Capture the cell that displays the provided text and extract its [X, Y] central coordinate. 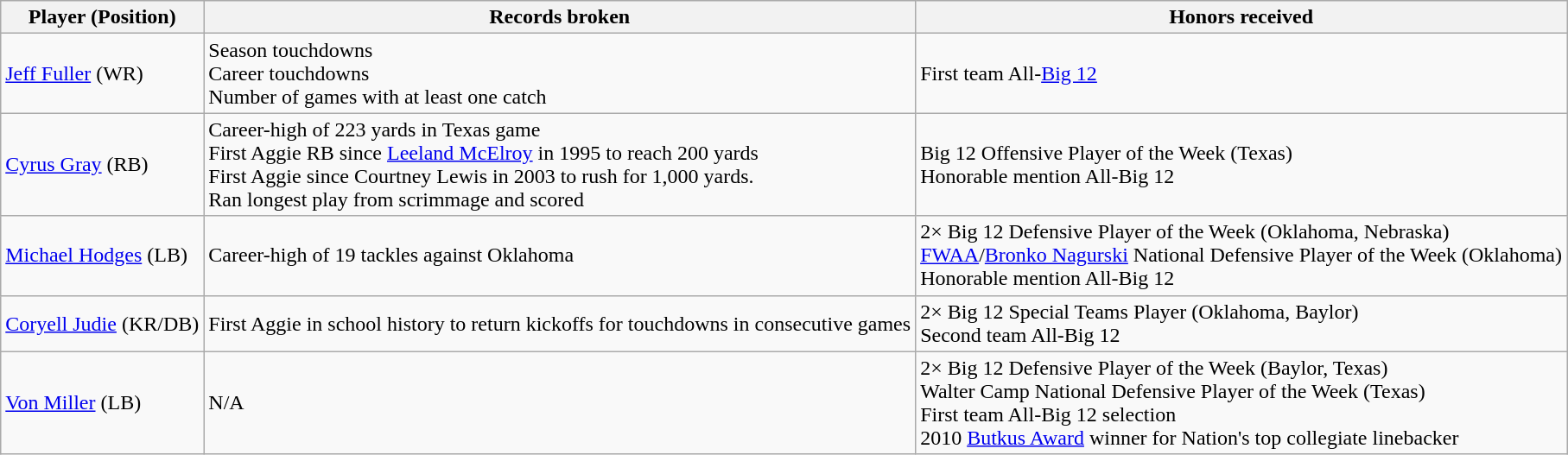
Records broken [560, 17]
Jeff Fuller (WR) [102, 73]
Career-high of 19 tackles against Oklahoma [560, 256]
Von Miller (LB) [102, 402]
First team All-Big 12 [1241, 73]
Michael Hodges (LB) [102, 256]
N/A [560, 402]
Season touchdowns Career touchdowns Number of games with at least one catch [560, 73]
Coryell Judie (KR/DB) [102, 323]
Big 12 Offensive Player of the Week (Texas)Honorable mention All-Big 12 [1241, 164]
2× Big 12 Special Teams Player (Oklahoma, Baylor)Second team All-Big 12 [1241, 323]
Player (Position) [102, 17]
Cyrus Gray (RB) [102, 164]
Honors received [1241, 17]
First Aggie in school history to return kickoffs for touchdowns in consecutive games [560, 323]
